For the text-containing cell, return its midpoint in (x, y) coordinate format. 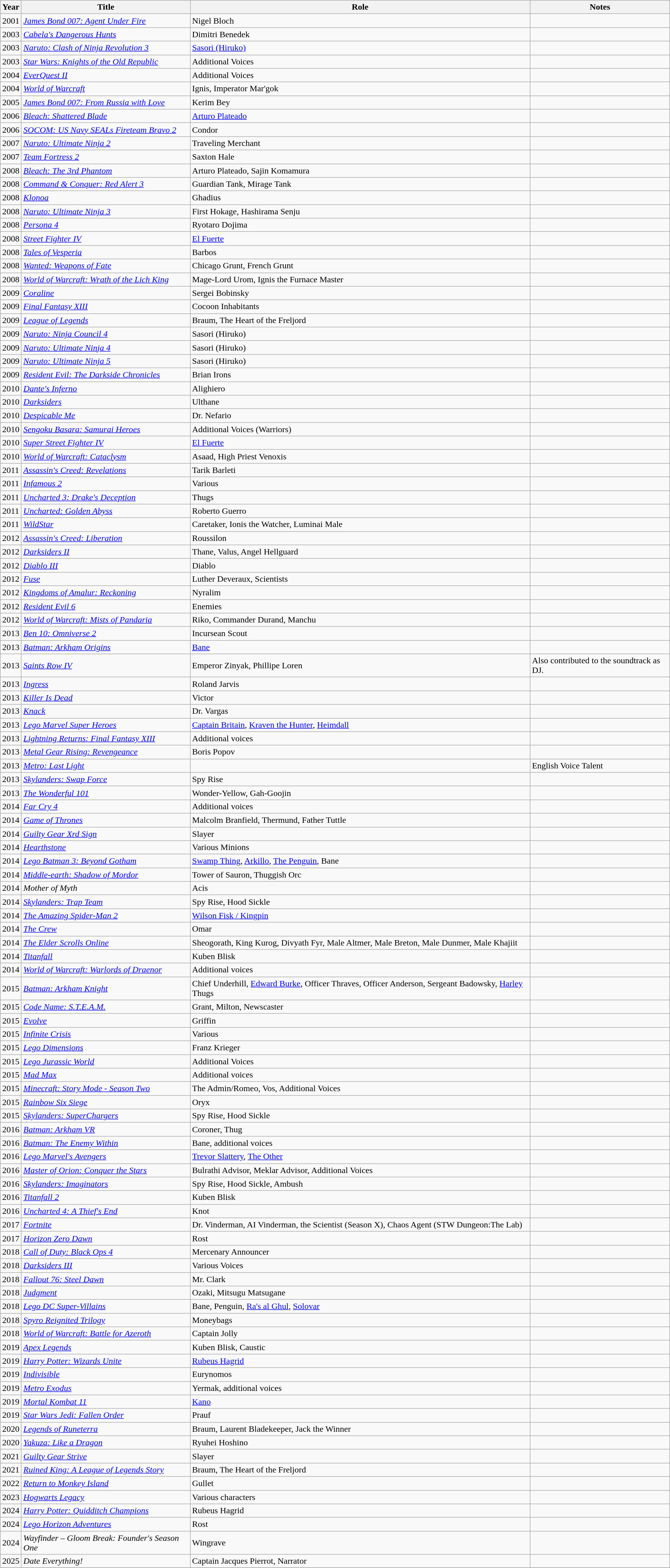
Saxton Hale (360, 157)
2001 (11, 21)
Titanfall 2 (106, 1197)
Roussilon (360, 538)
Bleach: The 3rd Phantom (106, 171)
Skylanders: SuperChargers (106, 1116)
Victor (360, 698)
Darksiders (106, 402)
Dr. Vargas (360, 711)
Guilty Gear Xrd Sign (106, 834)
Star Wars: Knights of the Old Republic (106, 62)
Mad Max (106, 1075)
Diablo (360, 565)
Boris Popov (360, 752)
Coroner, Thug (360, 1129)
Nigel Bloch (360, 21)
2025 (11, 1561)
The Elder Scrolls Online (106, 943)
Skylanders: Trap Team (106, 902)
Uncharted 4: A Thief's End (106, 1211)
Sergei Bobinsky (360, 293)
Wonder-Yellow, Gah-Goojin (360, 793)
Naruto: Ultimate Ninja 2 (106, 143)
World of Warcraft: Battle for Azeroth (106, 1334)
2005 (11, 102)
Eurynomos (360, 1374)
World of Warcraft (106, 89)
Batman: Arkham Origins (106, 647)
Lego Marvel's Avengers (106, 1157)
The Amazing Spider-Man 2 (106, 915)
World of Warcraft: Cataclysm (106, 456)
Coraline (106, 293)
Notes (600, 7)
Condor (360, 130)
Ulthane (360, 402)
Additional Voices (Warriors) (360, 429)
Year (11, 7)
Cocoon Inhabitants (360, 307)
Call of Duty: Black Ops 4 (106, 1252)
Street Fighter IV (106, 239)
Ghadius (360, 198)
EverQuest II (106, 75)
Fallout 76: Steel Dawn (106, 1279)
Bane, Penguin, Ra's al Ghul, Solovar (360, 1306)
Role (360, 7)
Saints Row IV (106, 665)
Arturo Plateado, Sajin Komamura (360, 171)
Tarik Barleti (360, 470)
Riko, Commander Durand, Manchu (360, 620)
World of Warcraft: Mists of Pandaria (106, 620)
Griffin (360, 1020)
Kingdoms of Amalur: Reckoning (106, 592)
Various Voices (360, 1265)
Guardian Tank, Mirage Tank (360, 184)
Arturo Plateado (360, 116)
Traveling Merchant (360, 143)
Incursean Scout (360, 634)
Super Street Fighter IV (106, 443)
Game of Thrones (106, 820)
Darksiders II (106, 552)
Brian Irons (360, 375)
Lego Jurassic World (106, 1061)
Wingrave (360, 1543)
Dr. Vinderman, AI Vinderman, the Scientist (Season X), Chaos Agent (STW Dungeon:The Lab) (360, 1225)
Team Fortress 2 (106, 157)
Spy Rise, Hood Sickle, Ambush (360, 1184)
James Bond 007: From Russia with Love (106, 102)
Harry Potter: Quidditch Champions (106, 1511)
Naruto: Ultimate Ninja 4 (106, 347)
Tower of Sauron, Thuggish Orc (360, 875)
Swamp Thing, Arkillo, The Penguin, Bane (360, 861)
Batman: The Enemy Within (106, 1143)
Master of Orion: Conquer the Stars (106, 1170)
Braum, Laurent Bladekeeper, Jack the Winner (360, 1429)
The Admin/Romeo, Vos, Additional Voices (360, 1089)
Batman: Arkham Knight (106, 988)
The Crew (106, 929)
Trevor Slattery, The Other (360, 1157)
Metal Gear Rising: Revengeance (106, 752)
Gullet (360, 1483)
Darksiders III (106, 1265)
Sengoku Basara: Samurai Heroes (106, 429)
Skylanders: Swap Force (106, 779)
Mage-Lord Urom, Ignis the Furnace Master (360, 279)
Yermak, additional voices (360, 1388)
Grant, Milton, Newscaster (360, 1007)
Hearthstone (106, 847)
Kano (360, 1402)
Code Name: S.T.E.A.M. (106, 1007)
Knack (106, 711)
World of Warcraft: Warlords of Draenor (106, 970)
Sheogorath, King Kurog, Divyath Fyr, Male Altmer, Male Breton, Male Dunmer, Male Khajiit (360, 943)
Metro: Last Light (106, 766)
Bane (360, 647)
Infinite Crisis (106, 1034)
Bleach: Shattered Blade (106, 116)
Fuse (106, 579)
Chicago Grunt, French Grunt (360, 266)
Naruto: Ultimate Ninja 3 (106, 211)
Emperor Zinyak, Phillipe Loren (360, 665)
Acis (360, 888)
Roland Jarvis (360, 684)
Naruto: Ninja Council 4 (106, 334)
Hogwarts Legacy (106, 1497)
Return to Monkey Island (106, 1483)
The Wonderful 101 (106, 793)
Ruined King: A League of Legends Story (106, 1470)
Resident Evil 6 (106, 606)
Ryuhei Hoshino (360, 1442)
Skylanders: Imaginators (106, 1184)
Bulrathi Advisor, Meklar Advisor, Additional Voices (360, 1170)
Lightning Returns: Final Fantasy XIII (106, 738)
Titanfall (106, 956)
Nyralim (360, 592)
Malcolm Branfield, Thermund, Father Tuttle (360, 820)
2023 (11, 1497)
2022 (11, 1483)
Tales of Vesperia (106, 252)
Guilty Gear Strive (106, 1456)
Lego Batman 3: Beyond Gotham (106, 861)
Barbos (360, 252)
Evolve (106, 1020)
Various Minions (360, 847)
Oryx (360, 1102)
Prauf (360, 1415)
Ozaki, Mitsugu Matsugane (360, 1293)
Apex Legends (106, 1347)
Horizon Zero Dawn (106, 1238)
Lego Dimensions (106, 1047)
Asaad, High Priest Venoxis (360, 456)
Middle-earth: Shadow of Mordor (106, 875)
Uncharted: Golden Abyss (106, 511)
Title (106, 7)
Judgment (106, 1293)
Kuben Blisk, Caustic (360, 1347)
World of Warcraft: Wrath of the Lich King (106, 279)
Command & Conquer: Red Alert 3 (106, 184)
Lego Marvel Super Heroes (106, 725)
Spy Rise (360, 779)
WildStar (106, 524)
Klonoa (106, 198)
Diablo III (106, 565)
Moneybags (360, 1320)
Cabela's Dangerous Hunts (106, 34)
Mother of Myth (106, 888)
Ignis, Imperator Mar'gok (360, 89)
Mercenary Announcer (360, 1252)
James Bond 007: Agent Under Fire (106, 21)
Omar (360, 929)
Also contributed to the soundtrack as DJ. (600, 665)
Captain Britain, Kraven the Hunter, Heimdall (360, 725)
Wayfinder – Gloom Break: Founder's Season One (106, 1543)
Minecraft: Story Mode - Season Two (106, 1089)
Wanted: Weapons of Fate (106, 266)
Harry Potter: Wizards Unite (106, 1361)
Thugs (360, 497)
Franz Krieger (360, 1047)
Yakuza: Like a Dragon (106, 1442)
Alighiero (360, 388)
Uncharted 3: Drake's Deception (106, 497)
Kerim Bey (360, 102)
Resident Evil: The Darkside Chronicles (106, 375)
Persona 4 (106, 225)
Assassin's Creed: Revelations (106, 470)
Lego DC Super-Villains (106, 1306)
Ryotaro Dojima (360, 225)
Captain Jacques Pierrot, Narrator (360, 1561)
Knot (360, 1211)
SOCOM: US Navy SEALs Fireteam Bravo 2 (106, 130)
Bane, additional voices (360, 1143)
Assassin's Creed: Liberation (106, 538)
Ingress (106, 684)
Killer Is Dead (106, 698)
Enemies (360, 606)
League of Legends (106, 320)
Ben 10: Omniverse 2 (106, 634)
Dante's Inferno (106, 388)
Indivisible (106, 1374)
Chief Underhill, Edward Burke, Officer Thraves, Officer Anderson, Sergeant Badowsky, Harley Thugs (360, 988)
Date Everything! (106, 1561)
Infamous 2 (106, 484)
Star Wars Jedi: Fallen Order (106, 1415)
Batman: Arkham VR (106, 1129)
Dr. Nefario (360, 416)
Despicable Me (106, 416)
Metro Exodus (106, 1388)
Dimitri Benedek (360, 34)
Luther Deveraux, Scientists (360, 579)
Naruto: Clash of Ninja Revolution 3 (106, 48)
Caretaker, Ionis the Watcher, Luminai Male (360, 524)
Mortal Kombat 11 (106, 1402)
Captain Jolly (360, 1334)
First Hokage, Hashirama Senju (360, 211)
Lego Horizon Adventures (106, 1524)
Roberto Guerro (360, 511)
English Voice Talent (600, 766)
Legends of Runeterra (106, 1429)
Far Cry 4 (106, 806)
Fortnite (106, 1225)
Mr. Clark (360, 1279)
Naruto: Ultimate Ninja 5 (106, 361)
Thane, Valus, Angel Hellguard (360, 552)
Rainbow Six Siege (106, 1102)
Final Fantasy XIII (106, 307)
Various characters (360, 1497)
Spyro Reignited Trilogy (106, 1320)
Wilson Fisk / Kingpin (360, 915)
